Scan for the cell matching the given text and deliver its [X, Y] coordinate at center. 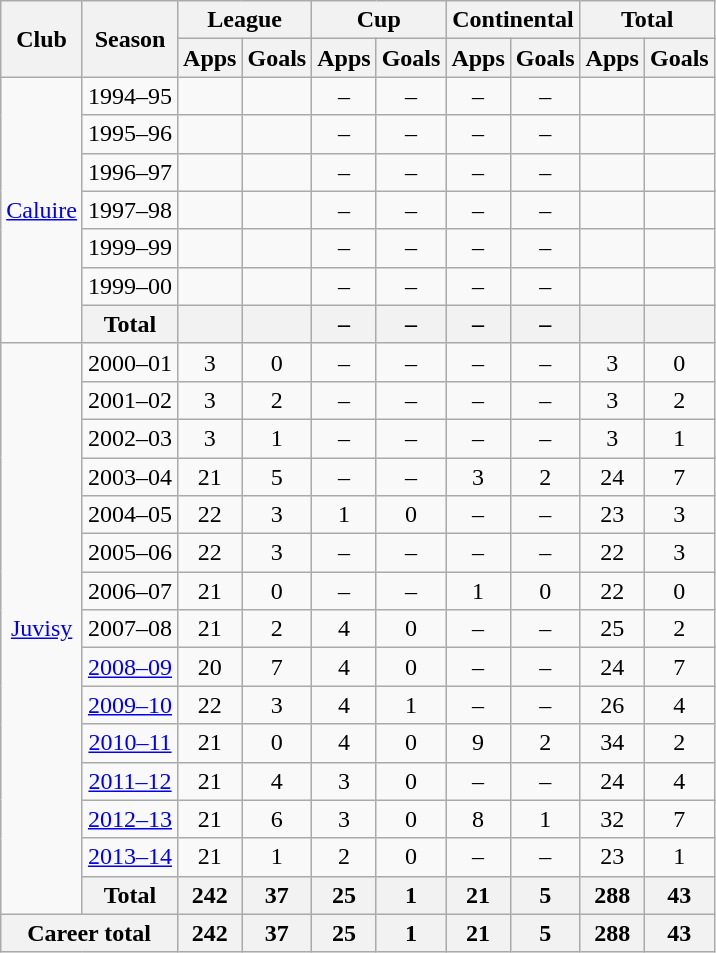
1997–98 [130, 210]
26 [612, 705]
2011–12 [130, 781]
2005–06 [130, 553]
2007–08 [130, 629]
34 [612, 743]
1999–99 [130, 248]
2009–10 [130, 705]
2006–07 [130, 591]
Season [130, 39]
8 [478, 819]
2004–05 [130, 515]
2012–13 [130, 819]
Juvisy [42, 628]
2002–03 [130, 438]
1996–97 [130, 172]
2001–02 [130, 400]
2013–14 [130, 857]
2010–11 [130, 743]
1994–95 [130, 96]
1999–00 [130, 286]
Club [42, 39]
2008–09 [130, 667]
32 [612, 819]
9 [478, 743]
Continental [513, 20]
Caluire [42, 210]
Career total [90, 933]
Cup [379, 20]
1995–96 [130, 134]
2003–04 [130, 477]
20 [210, 667]
League [245, 20]
2000–01 [130, 362]
6 [277, 819]
